Capture the cell that displays the provided text and extract its (X, Y) central coordinate. 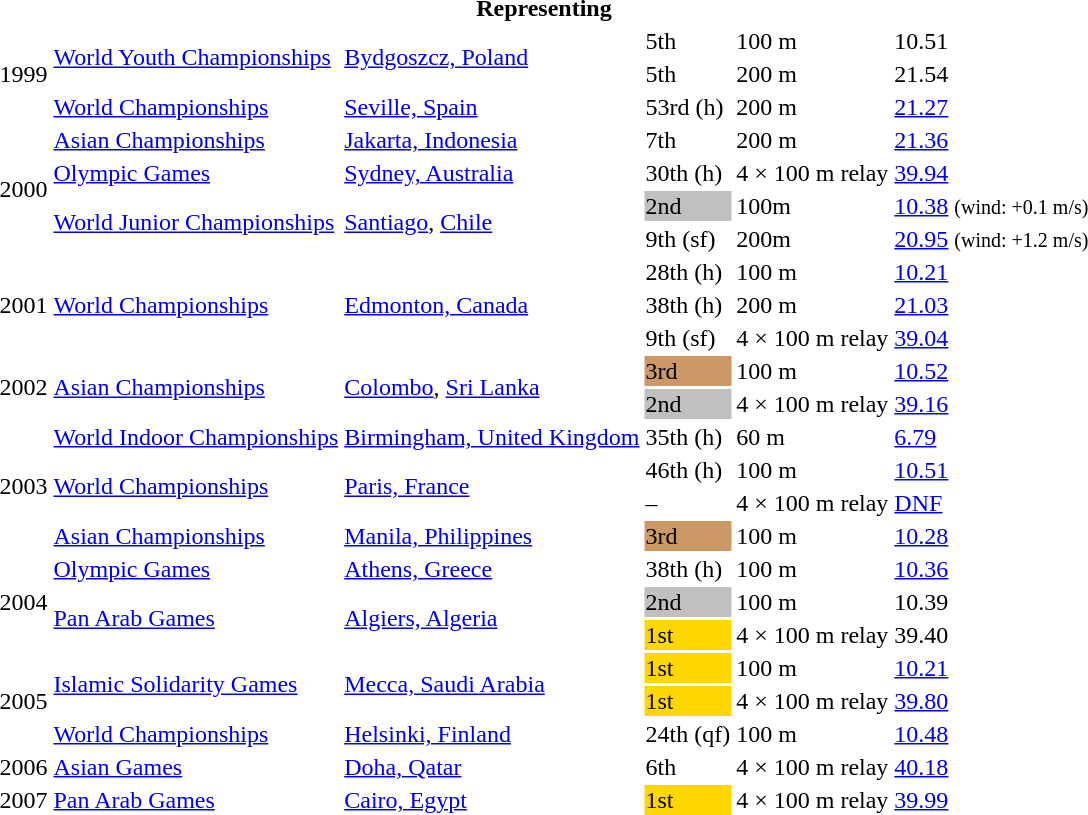
Birmingham, United Kingdom (492, 437)
28th (h) (688, 272)
Manila, Philippines (492, 536)
Colombo, Sri Lanka (492, 388)
World Indoor Championships (196, 437)
Helsinki, Finland (492, 734)
53rd (h) (688, 107)
35th (h) (688, 437)
Jakarta, Indonesia (492, 140)
Algiers, Algeria (492, 618)
200m (812, 239)
Paris, France (492, 486)
Santiago, Chile (492, 222)
Mecca, Saudi Arabia (492, 684)
Cairo, Egypt (492, 800)
World Junior Championships (196, 222)
World Youth Championships (196, 58)
24th (qf) (688, 734)
Bydgoszcz, Poland (492, 58)
100m (812, 206)
Asian Games (196, 767)
30th (h) (688, 173)
Islamic Solidarity Games (196, 684)
6th (688, 767)
Sydney, Australia (492, 173)
Athens, Greece (492, 569)
Seville, Spain (492, 107)
Edmonton, Canada (492, 305)
Doha, Qatar (492, 767)
46th (h) (688, 470)
60 m (812, 437)
7th (688, 140)
– (688, 503)
